From the cell containing the given text, extract its center point as [x, y] coordinate. 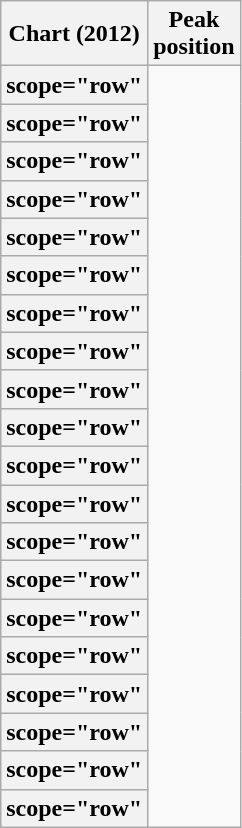
Chart (2012) [74, 34]
Peakposition [194, 34]
